Locate the cell with the specified text and output its [x, y] center coordinate. 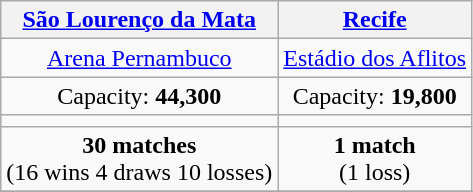
Recife [375, 20]
30 matches(16 wins 4 draws 10 losses) [140, 158]
Capacity: 44,300 [140, 96]
Estádio dos Aflitos [375, 58]
Arena Pernambuco [140, 58]
Capacity: 19,800 [375, 96]
São Lourenço da Mata [140, 20]
1 match(1 loss) [375, 158]
